Find where the given text appears and provide that cell's center as (X, Y) coordinate. 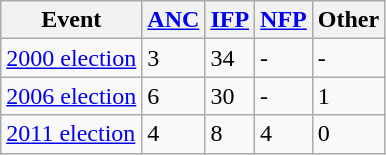
8 (230, 134)
2006 election (72, 96)
0 (348, 134)
3 (174, 58)
Event (72, 20)
2000 election (72, 58)
ANC (174, 20)
1 (348, 96)
NFP (284, 20)
30 (230, 96)
2011 election (72, 134)
34 (230, 58)
IFP (230, 20)
6 (174, 96)
Other (348, 20)
